Pinpoint the cell where the given text exists, returning its [X, Y] midpoint coordinate. 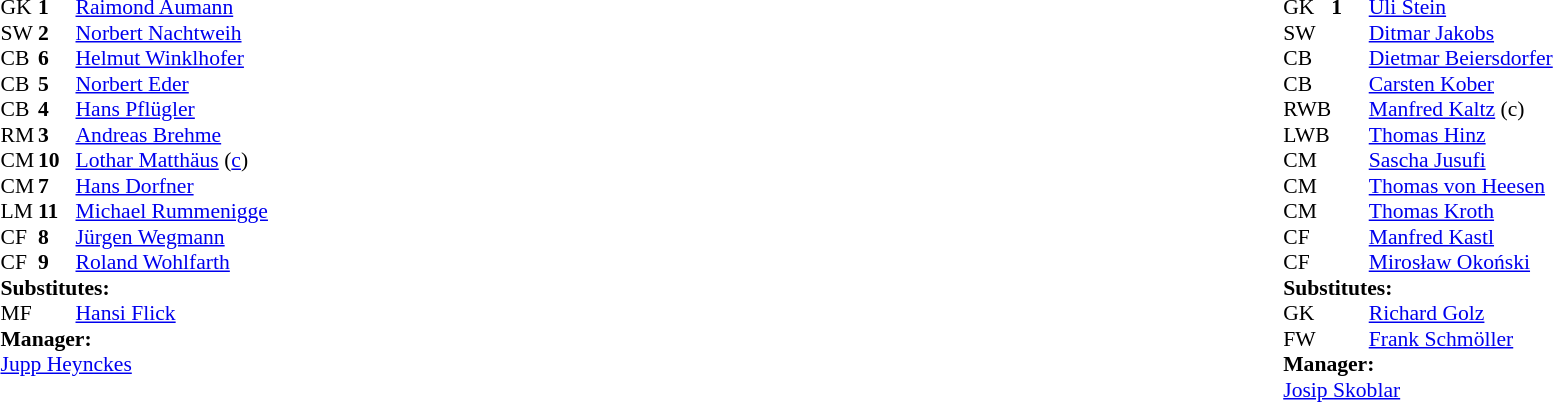
FW [1307, 339]
9 [57, 263]
Thomas Hinz [1461, 135]
RM [19, 135]
Mirosław Okoński [1461, 263]
MF [19, 313]
Dietmar Beiersdorfer [1461, 59]
3 [57, 135]
Sascha Jusufi [1461, 161]
Frank Schmöller [1461, 339]
8 [57, 237]
Norbert Eder [172, 84]
11 [57, 211]
Jürgen Wegmann [172, 237]
6 [57, 59]
Richard Golz [1461, 313]
7 [57, 186]
2 [57, 33]
Thomas Kroth [1461, 211]
Hans Dorfner [172, 186]
Helmut Winklhofer [172, 59]
Hans Pflügler [172, 109]
LM [19, 211]
10 [57, 161]
5 [57, 84]
Jupp Heynckes [134, 365]
GK [1307, 313]
Roland Wohlfarth [172, 263]
Hansi Flick [172, 313]
LWB [1307, 135]
Ditmar Jakobs [1461, 33]
Norbert Nachtweih [172, 33]
Lothar Matthäus (c) [172, 161]
Andreas Brehme [172, 135]
4 [57, 109]
Carsten Kober [1461, 84]
Manfred Kastl [1461, 237]
Thomas von Heesen [1461, 186]
RWB [1307, 109]
Manfred Kaltz (c) [1461, 109]
Michael Rummenigge [172, 211]
